Extract the [x, y] coordinate from the center of the cell holding the provided text.  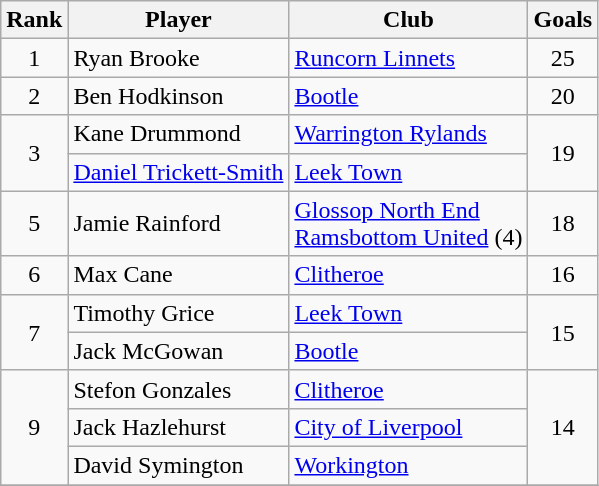
Workington [408, 465]
14 [563, 427]
Rank [34, 20]
18 [563, 224]
15 [563, 332]
Glossop North End Ramsbottom United (4) [408, 224]
David Symington [178, 465]
3 [34, 153]
16 [563, 275]
Jamie Rainford [178, 224]
Jack McGowan [178, 351]
Max Cane [178, 275]
7 [34, 332]
Goals [563, 20]
5 [34, 224]
Stefon Gonzales [178, 389]
6 [34, 275]
Club [408, 20]
Runcorn Linnets [408, 58]
1 [34, 58]
Kane Drummond [178, 134]
20 [563, 96]
19 [563, 153]
Ben Hodkinson [178, 96]
2 [34, 96]
Timothy Grice [178, 313]
Jack Hazlehurst [178, 427]
Daniel Trickett-Smith [178, 172]
Player [178, 20]
25 [563, 58]
City of Liverpool [408, 427]
Ryan Brooke [178, 58]
Warrington Rylands [408, 134]
9 [34, 427]
